For the text-containing cell, return its midpoint in [X, Y] coordinate format. 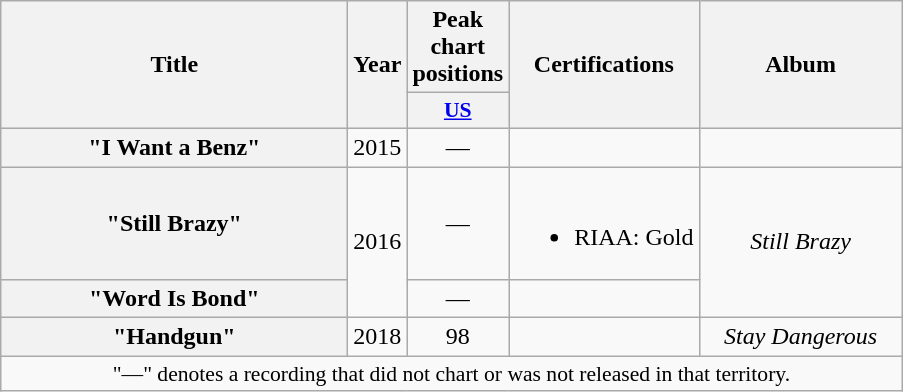
2015 [378, 147]
Still Brazy [800, 242]
"—" denotes a recording that did not chart or was not released in that territory. [452, 374]
"Still Brazy" [174, 222]
RIAA: Gold [604, 222]
Album [800, 65]
98 [458, 337]
"I Want a Benz" [174, 147]
Stay Dangerous [800, 337]
US [458, 111]
2016 [378, 242]
Peak chart positions [458, 47]
Year [378, 65]
"Handgun" [174, 337]
2018 [378, 337]
"Word Is Bond" [174, 299]
Certifications [604, 65]
Title [174, 65]
